Find where the given text appears and provide that cell's center as [x, y] coordinate. 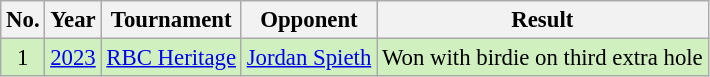
RBC Heritage [171, 58]
No. [23, 20]
Jordan Spieth [308, 58]
Year [73, 20]
Result [542, 20]
Opponent [308, 20]
Tournament [171, 20]
2023 [73, 58]
Won with birdie on third extra hole [542, 58]
1 [23, 58]
